From the cell containing the given text, extract its center point as [x, y] coordinate. 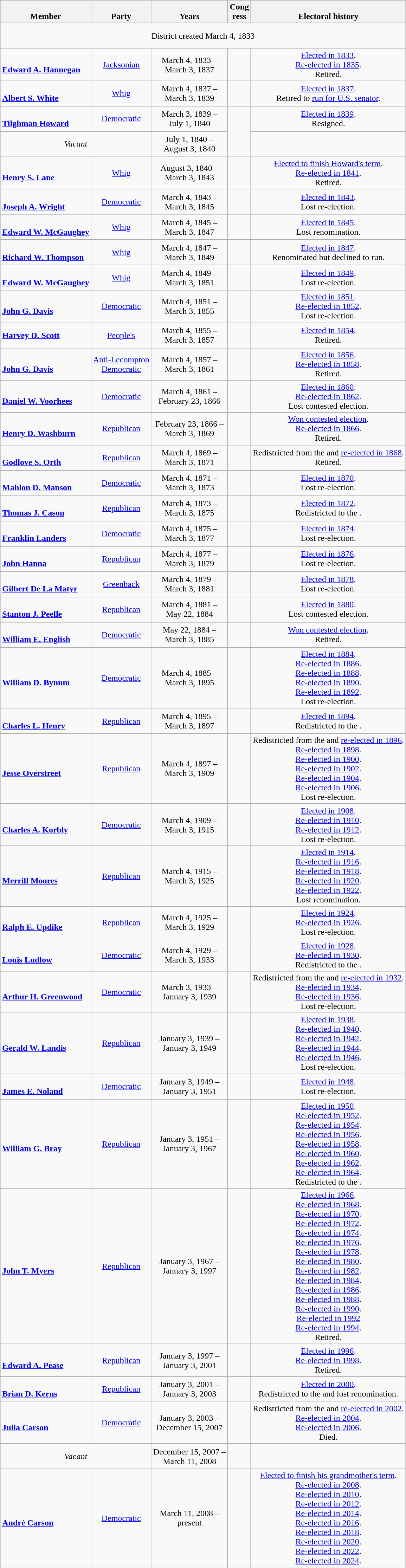
March 4, 1885 –March 3, 1895 [189, 678]
Elected in 1860.Re-elected in 1862.Lost contested election. [328, 396]
March 4, 1925 –March 3, 1929 [189, 922]
Redistricted from the and re-elected in 1868.Retired. [328, 458]
March 4, 1879 –March 3, 1881 [189, 584]
Mahlon D. Manson [46, 483]
March 4, 1849 –March 3, 1851 [189, 278]
Richard W. Thompson [46, 252]
March 4, 1857 –March 3, 1861 [189, 364]
Elected in 1924.Re-elected in 1926.Lost re-election. [328, 922]
March 4, 1845 –March 3, 1847 [189, 227]
March 4, 1929 –March 3, 1933 [189, 955]
Gerald W. Landis [46, 1044]
Elected in 1948.Lost re-election. [328, 1087]
Louis Ludlow [46, 955]
Henry S. Lane [46, 173]
Elected in 1884.Re-elected in 1886.Re-elected in 1888.Re-elected in 1890.Re-elected in 1892.Lost re-election. [328, 678]
Elected in 1874.Lost re-election. [328, 533]
May 22, 1884 –March 3, 1885 [189, 635]
March 4, 1875 –March 3, 1877 [189, 533]
January 3, 1951 –January 3, 1967 [189, 1144]
Elected in 1847.Renominated but declined to run. [328, 252]
Jacksonian [121, 65]
Joseph A. Wright [46, 202]
Redistricted from the and re-elected in 1932.Re-elected in 1934.Re-elected in 1936.Lost re-election. [328, 992]
James E. Noland [46, 1087]
Elected in 1878.Lost re-election. [328, 584]
Party [121, 12]
People's [121, 335]
Elected in 1839.Resigned. [328, 119]
Elected in 1914.Re-elected in 1916.Re-elected in 1918.Re-elected in 1920.Re-elected in 1922.Lost renomination. [328, 876]
Daniel W. Voorhees [46, 396]
Albert S. White [46, 93]
Years [189, 12]
Elected in 1894.Redistricted to the . [328, 721]
Elected in 1876.Lost re-election. [328, 559]
Charles A. Korbly [46, 824]
William G. Bray [46, 1144]
January 3, 1997 –January 3, 2001 [189, 1360]
March 4, 1855 –March 3, 1857 [189, 335]
Elected in 1843.Lost re-election. [328, 202]
Elected in 2000.Redistricted to the and lost renomination. [328, 1389]
July 1, 1840 –August 3, 1840 [189, 144]
Elected in 1854.Retired. [328, 335]
March 11, 2008 –present [189, 1518]
William E. English [46, 635]
Won contested election.Re-elected in 1866.Retired. [328, 429]
Harvey D. Scott [46, 335]
March 4, 1861 –February 23, 1866 [189, 396]
Elected in 1845.Lost renomination. [328, 227]
Arthur H. Greenwood [46, 992]
Merrill Moores [46, 876]
Elected in 1851.Re-elected in 1852.Lost re-election. [328, 306]
Anti-LecomptonDemocratic [121, 364]
January 3, 1967 –January 3, 1997 [189, 1266]
Charles L. Henry [46, 721]
Elected in 1880.Lost contested election. [328, 609]
Elected in 1908.Re-elected in 1910.Re-elected in 1912.Lost re-election. [328, 824]
Godlove S. Orth [46, 458]
Elected in 1837.Retired to run for U.S. senator. [328, 93]
Jesse Overstreet [46, 769]
Brian D. Kerns [46, 1389]
February 23, 1866 –March 3, 1869 [189, 429]
William D. Bynum [46, 678]
Elected in 1870.Lost re-election. [328, 483]
Elected in 1928.Re-elected in 1930.Redistricted to the . [328, 955]
December 15, 2007 –March 11, 2008 [189, 1456]
March 4, 1833 –March 3, 1837 [189, 65]
André Carson [46, 1518]
Edward A. Hannegan [46, 65]
Elected in 1833.Re-elected in 1835.Retired. [328, 65]
March 4, 1847 –March 3, 1849 [189, 252]
March 4, 1837 –March 3, 1839 [189, 93]
Congress [239, 12]
Elected to finish Howard's term.Re-elected in 1841.Retired. [328, 173]
Elected in 1872.Redistricted to the . [328, 508]
Franklin Landers [46, 533]
Won contested election.Retired. [328, 635]
March 4, 1851 –March 3, 1855 [189, 306]
Ralph E. Updike [46, 922]
Thomas J. Cason [46, 508]
March 4, 1877 –March 3, 1879 [189, 559]
March 4, 1909 –March 3, 1915 [189, 824]
Elected in 1938.Re-elected in 1940.Re-elected in 1942.Re-elected in 1944.Re-elected in 1946.Lost re-election. [328, 1044]
Henry D. Washburn [46, 429]
John Hanna [46, 559]
Electoral history [328, 12]
District created March 4, 1833 [203, 36]
March 4, 1871 –March 3, 1873 [189, 483]
January 3, 2003 –December 15, 2007 [189, 1423]
Tilghman Howard [46, 119]
March 4, 1843 –March 3, 1845 [189, 202]
Greenback [121, 584]
January 3, 1939 –January 3, 1949 [189, 1044]
March 4, 1873 –March 3, 1875 [189, 508]
March 4, 1869 –March 3, 1871 [189, 458]
March 4, 1881 –May 22, 1884 [189, 609]
March 4, 1915 –March 3, 1925 [189, 876]
Elected in 1996.Re-elected in 1998.Retired. [328, 1360]
Gilbert De La Matyr [46, 584]
Julia Carson [46, 1423]
John T. Myers [46, 1266]
Stanton J. Peelle [46, 609]
March 3, 1933 –January 3, 1939 [189, 992]
Elected in 1856.Re-elected in 1858.Retired. [328, 364]
August 3, 1840 –March 3, 1843 [189, 173]
March 3, 1839 –July 1, 1840 [189, 119]
March 4, 1897 –March 3, 1909 [189, 769]
Member [46, 12]
January 3, 1949 –January 3, 1951 [189, 1087]
Elected in 1849.Lost re-election. [328, 278]
March 4, 1895 –March 3, 1897 [189, 721]
Redistricted from the and re-elected in 2002.Re-elected in 2004.Re-elected in 2006.Died. [328, 1423]
Edward A. Pease [46, 1360]
January 3, 2001 –January 3, 2003 [189, 1389]
